Extract the [X, Y] coordinate from the center of the cell holding the provided text.  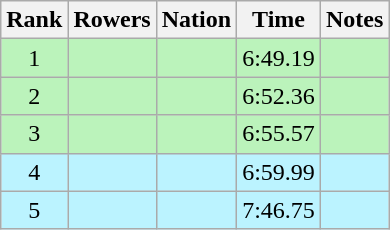
6:55.57 [279, 134]
Nation [196, 20]
7:46.75 [279, 210]
Rank [34, 20]
1 [34, 58]
3 [34, 134]
Time [279, 20]
6:49.19 [279, 58]
Rowers [112, 20]
2 [34, 96]
Notes [354, 20]
4 [34, 172]
6:59.99 [279, 172]
6:52.36 [279, 96]
5 [34, 210]
